For the text-containing cell, return its midpoint in [X, Y] coordinate format. 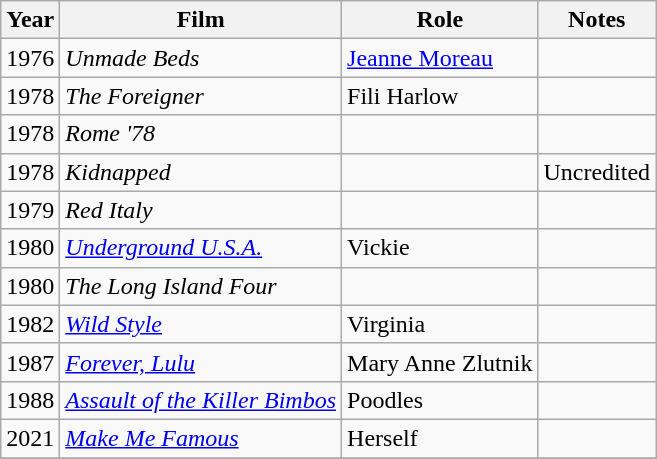
Unmade Beds [201, 58]
The Long Island Four [201, 286]
Herself [440, 438]
Fili Harlow [440, 96]
Forever, Lulu [201, 362]
Virginia [440, 324]
1988 [30, 400]
Film [201, 20]
Mary Anne Zlutnik [440, 362]
1979 [30, 210]
Make Me Famous [201, 438]
Poodles [440, 400]
1976 [30, 58]
1987 [30, 362]
Role [440, 20]
2021 [30, 438]
Assault of the Killer Bimbos [201, 400]
Notes [597, 20]
Rome '78 [201, 134]
Underground U.S.A. [201, 248]
Year [30, 20]
Uncredited [597, 172]
Jeanne Moreau [440, 58]
Kidnapped [201, 172]
Wild Style [201, 324]
Red Italy [201, 210]
The Foreigner [201, 96]
1982 [30, 324]
Vickie [440, 248]
